From the cell containing the given text, extract its center point as (x, y) coordinate. 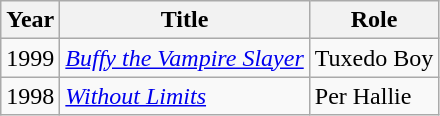
Tuxedo Boy (374, 58)
Buffy the Vampire Slayer (184, 58)
Title (184, 20)
Role (374, 20)
1998 (30, 96)
Per Hallie (374, 96)
1999 (30, 58)
Year (30, 20)
Without Limits (184, 96)
